Return [X, Y] of the center of cell containing provided text 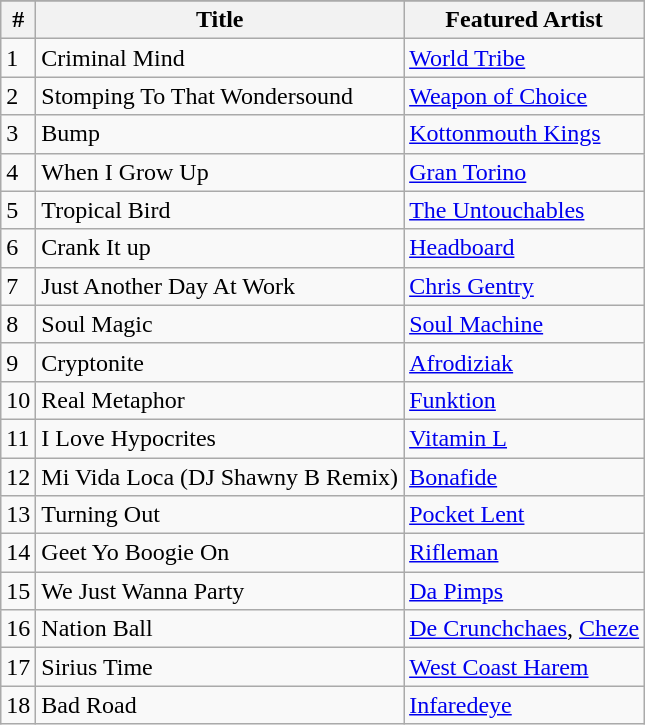
15 [18, 591]
West Coast Harem [524, 667]
11 [18, 438]
Pocket Lent [524, 515]
When I Grow Up [220, 172]
Headboard [524, 248]
Cryptonite [220, 362]
Bump [220, 134]
Funktion [524, 400]
3 [18, 134]
Mi Vida Loca (DJ Shawny B Remix) [220, 477]
13 [18, 515]
1 [18, 58]
Kottonmouth Kings [524, 134]
Crank It up [220, 248]
Sirius Time [220, 667]
Afrodiziak [524, 362]
Nation Ball [220, 629]
8 [18, 324]
We Just Wanna Party [220, 591]
Soul Magic [220, 324]
Rifleman [524, 553]
14 [18, 553]
De Crunchchaes, Cheze [524, 629]
Weapon of Choice [524, 96]
2 [18, 96]
9 [18, 362]
Chris Gentry [524, 286]
Gran Torino [524, 172]
16 [18, 629]
5 [18, 210]
Just Another Day At Work [220, 286]
Bad Road [220, 705]
4 [18, 172]
12 [18, 477]
18 [18, 705]
# [18, 20]
10 [18, 400]
Soul Machine [524, 324]
The Untouchables [524, 210]
Infaredeye [524, 705]
Vitamin L [524, 438]
Stomping To That Wondersound [220, 96]
7 [18, 286]
Da Pimps [524, 591]
Featured Artist [524, 20]
17 [18, 667]
Bonafide [524, 477]
Tropical Bird [220, 210]
Turning Out [220, 515]
6 [18, 248]
Title [220, 20]
Criminal Mind [220, 58]
Real Metaphor [220, 400]
Geet Yo Boogie On [220, 553]
I Love Hypocrites [220, 438]
World Tribe [524, 58]
